Locate the cell with the specified text and output its [x, y] center coordinate. 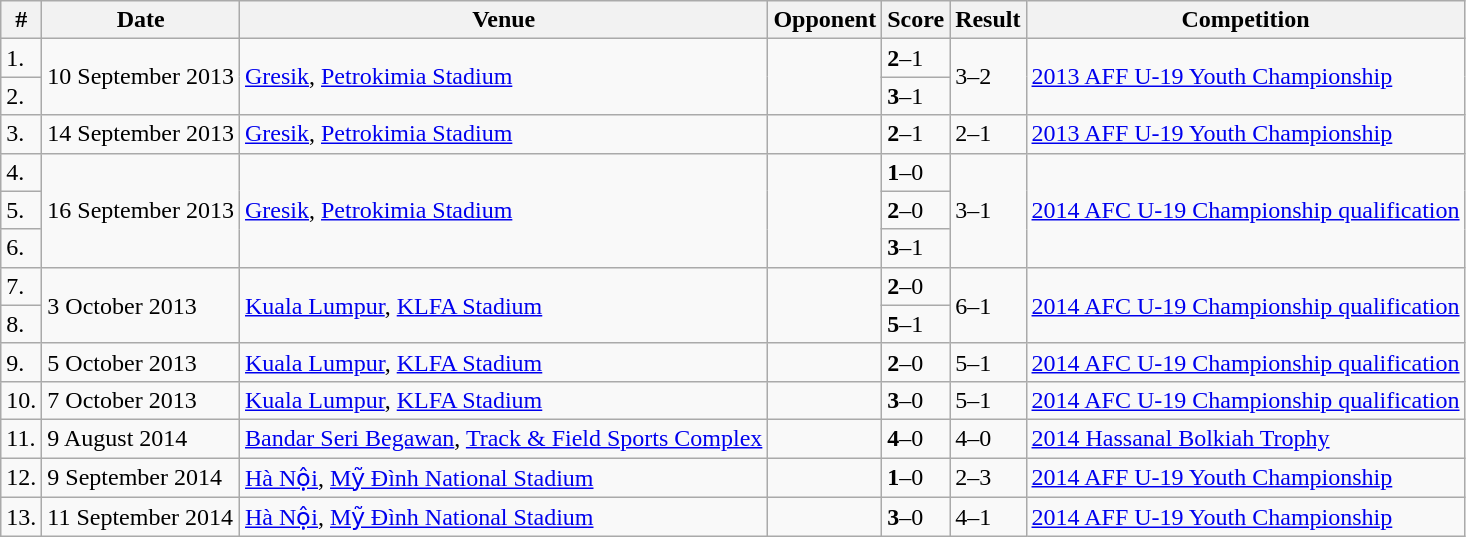
# [22, 20]
10. [22, 400]
Opponent [825, 20]
9 August 2014 [141, 438]
7 October 2013 [141, 400]
2014 Hassanal Bolkiah Trophy [1246, 438]
Date [141, 20]
5. [22, 210]
5 October 2013 [141, 362]
6. [22, 248]
11. [22, 438]
2–3 [988, 478]
4–1 [988, 517]
12. [22, 478]
7. [22, 286]
16 September 2013 [141, 210]
6–1 [988, 305]
9 September 2014 [141, 478]
3. [22, 134]
2. [22, 96]
Bandar Seri Begawan, Track & Field Sports Complex [504, 438]
Score [916, 20]
13. [22, 517]
10 September 2013 [141, 77]
11 September 2014 [141, 517]
3 October 2013 [141, 305]
3–2 [988, 77]
Competition [1246, 20]
Venue [504, 20]
Result [988, 20]
8. [22, 324]
4. [22, 172]
14 September 2013 [141, 134]
1. [22, 58]
9. [22, 362]
